Output the [x, y] coordinate of the center of the cell containing the given text.  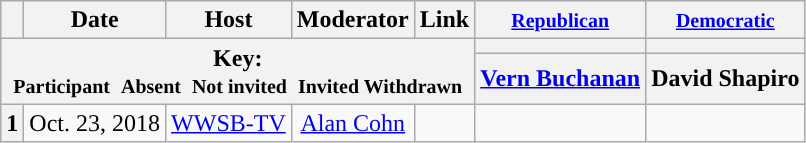
Key: Participant Absent Not invited Invited Withdrawn [238, 72]
Host [229, 20]
Alan Cohn [352, 123]
Oct. 23, 2018 [95, 123]
1 [12, 123]
Date [95, 20]
Republican [560, 20]
Vern Buchanan [560, 78]
David Shapiro [726, 78]
Democratic [726, 20]
Moderator [352, 20]
WWSB-TV [229, 123]
Link [444, 20]
